Determine the [x, y] coordinate at the center of the cell enclosing the given text.  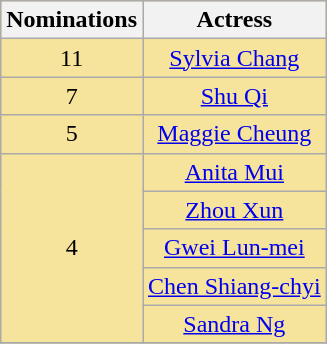
4 [72, 248]
Sylvia Chang [234, 58]
11 [72, 58]
5 [72, 134]
7 [72, 96]
Nominations [72, 20]
Maggie Cheung [234, 134]
Gwei Lun-mei [234, 248]
Chen Shiang-chyi [234, 286]
Shu Qi [234, 96]
Zhou Xun [234, 210]
Anita Mui [234, 172]
Actress [234, 20]
Sandra Ng [234, 324]
